Extract the (X, Y) coordinate from the center of the cell holding the provided text.  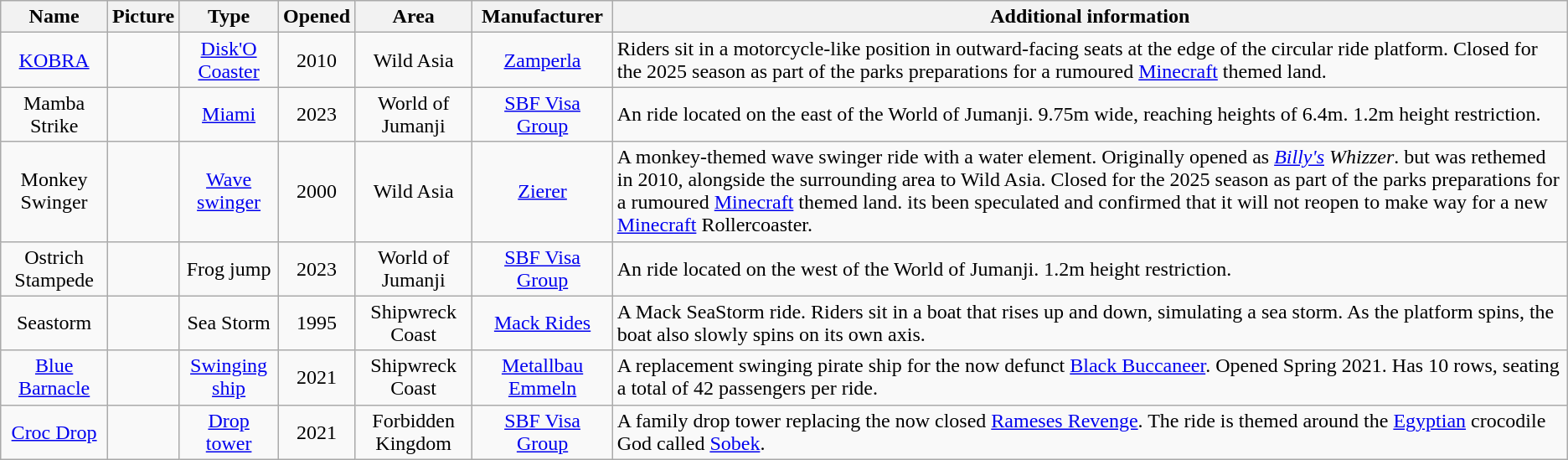
KOBRA (54, 60)
Sea Storm (230, 323)
Zierer (543, 191)
Swinging ship (230, 377)
Drop tower (230, 432)
Blue Barnacle (54, 377)
A family drop tower replacing the now closed Rameses Revenge. The ride is themed around the Egyptian crocodile God called Sobek. (1090, 432)
Monkey Swinger (54, 191)
Name (54, 17)
Additional information (1090, 17)
Miami (230, 114)
Manufacturer (543, 17)
Zamperla (543, 60)
Picture (142, 17)
2010 (317, 60)
Forbidden Kingdom (414, 432)
Wave swinger (230, 191)
Seastorm (54, 323)
Type (230, 17)
2000 (317, 191)
An ride located on the west of the World of Jumanji. 1.2m height restriction. (1090, 268)
Area (414, 17)
Disk'O Coaster (230, 60)
Mamba Strike (54, 114)
Croc Drop (54, 432)
Mack Rides (543, 323)
Metallbau Emmeln (543, 377)
An ride located on the east of the World of Jumanji. 9.75m wide, reaching heights of 6.4m. 1.2m height restriction. (1090, 114)
Ostrich Stampede (54, 268)
A replacement swinging pirate ship for the now defunct Black Buccaneer. Opened Spring 2021. Has 10 rows, seating a total of 42 passengers per ride. (1090, 377)
Opened (317, 17)
Frog jump (230, 268)
1995 (317, 323)
